Determine the [x, y] coordinate at the center of the cell enclosing the given text.  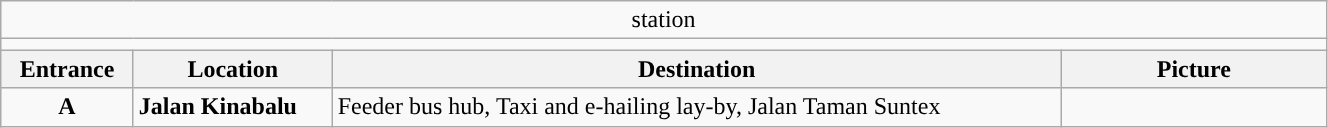
Location [232, 69]
Jalan Kinabalu [232, 107]
Picture [1194, 69]
station [664, 20]
Entrance [68, 69]
Destination [696, 69]
Feeder bus hub, Taxi and e-hailing lay-by, Jalan Taman Suntex [696, 107]
A [68, 107]
